Locate the cell with the specified text and output its [X, Y] center coordinate. 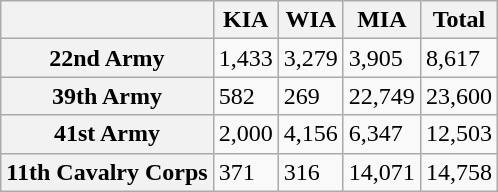
4,156 [310, 134]
371 [246, 172]
3,279 [310, 58]
14,758 [458, 172]
269 [310, 96]
41st Army [107, 134]
8,617 [458, 58]
Total [458, 20]
39th Army [107, 96]
22nd Army [107, 58]
KIA [246, 20]
2,000 [246, 134]
MIA [382, 20]
14,071 [382, 172]
23,600 [458, 96]
1,433 [246, 58]
3,905 [382, 58]
12,503 [458, 134]
11th Cavalry Corps [107, 172]
582 [246, 96]
6,347 [382, 134]
22,749 [382, 96]
WIA [310, 20]
316 [310, 172]
